Return [X, Y] of the center of cell containing provided text 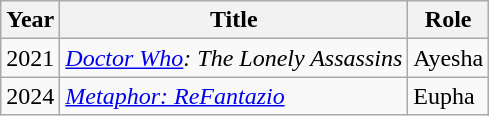
2024 [30, 96]
Title [234, 20]
Ayesha [448, 58]
Metaphor: ReFantazio [234, 96]
Doctor Who: The Lonely Assassins [234, 58]
Year [30, 20]
Role [448, 20]
Eupha [448, 96]
2021 [30, 58]
